Capture the cell that displays the provided text and extract its (X, Y) central coordinate. 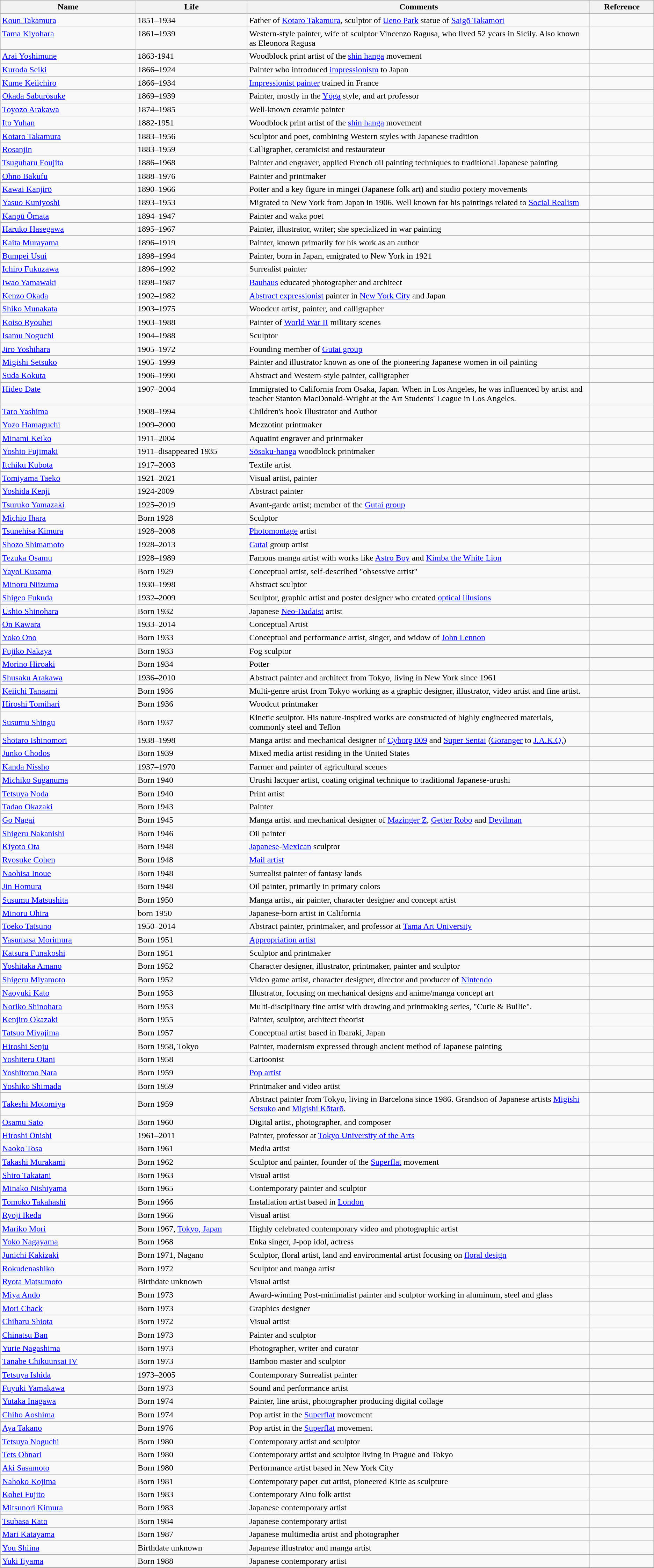
On Kawara (68, 624)
Kanpū Ōmata (68, 216)
1869–1939 (191, 96)
Manga artist and mechanical designer of Cyborg 009 and Super Sentai (Goranger to J.A.K.Q.) (419, 740)
Hideo Date (68, 393)
Print artist (419, 793)
Tomoko Takahashi (68, 1202)
Textile artist (419, 465)
Taro Yashima (68, 412)
Born 1984 (191, 1521)
Multi-disciplinary fine artist with drawing and printmaking series, "Cutie & Bullie". (419, 1006)
Performance artist based in New York City (419, 1468)
Contemporary artist and sculptor (419, 1441)
Rokudenashiko (68, 1268)
Shozo Shimamoto (68, 544)
Hiroshi Senju (68, 1046)
Ryota Matsumoto (68, 1282)
Jiro Yoshihara (68, 349)
Abstract and Western-style painter, calligrapher (419, 375)
Father of Kotaro Takamura, sculptor of Ueno Park statue of Saigō Takamori (419, 20)
1930–1998 (191, 584)
Conceptual artist, self-described "obsessive artist" (419, 571)
1909–2000 (191, 425)
Enka singer, J-pop idol, actress (419, 1242)
1894–1947 (191, 216)
1924-2009 (191, 491)
Junichi Kakizaki (68, 1255)
Fuyuki Yamakawa (68, 1388)
Visual artist, painter (419, 478)
1906–1990 (191, 375)
Born 1963 (191, 1175)
1883–1959 (191, 149)
Born 1962 (191, 1162)
Tsuruko Yamazaki (68, 505)
Bauhaus educated photographer and architect (419, 282)
Kotaro Takamura (68, 136)
Born 1968 (191, 1242)
Urushi lacquer artist, coating original technique to traditional Japanese-urushi (419, 780)
1861–1939 (191, 38)
born 1950 (191, 913)
Okada Saburōsuke (68, 96)
Tama Kiyohara (68, 38)
Hiroshi Tomihari (68, 704)
Minoru Ohira (68, 913)
Shigeru Miyamoto (68, 980)
Highly celebrated contemporary video and photographic artist (419, 1228)
Tsuguharu Foujita (68, 162)
Tets Ohnari (68, 1454)
Mixed media artist residing in the United States (419, 753)
1874–1985 (191, 109)
Mori Chack (68, 1308)
Minako Nishiyama (68, 1188)
Noriko Shinohara (68, 1006)
Yoshitaka Amano (68, 966)
1883–1956 (191, 136)
1936–2010 (191, 678)
Bumpei Usui (68, 256)
Sculptor, graphic artist and poster designer who created optical illusions (419, 598)
Kiyoto Ota (68, 847)
Kenjiro Okazaki (68, 1019)
1921–2021 (191, 478)
Western-style painter, wife of sculptor Vincenzo Ragusa, who lived 52 years in Sicily. Also known as Eleonora Ragusa (419, 38)
Takeshi Motomiya (68, 1104)
Photomontage artist (419, 531)
1933–2014 (191, 624)
Minoru Niizuma (68, 584)
Born 1961 (191, 1149)
Miya Ando (68, 1295)
1888–1976 (191, 176)
Famous manga artist with works like Astro Boy and Kimba the White Lion (419, 558)
Naoko Tosa (68, 1149)
Sculptor, floral artist, land and environmental artist focusing on floral design (419, 1255)
Tetsuya Noda (68, 793)
Naohisa Inoue (68, 873)
Surrealist painter of fantasy lands (419, 873)
Tomiyama Taeko (68, 478)
1950–2014 (191, 926)
Shotaro Ishinomori (68, 740)
Ryosuke Cohen (68, 860)
Surrealist painter (419, 269)
Susumu Matsushita (68, 900)
Founding member of Gutai group (419, 349)
Iwao Yamawaki (68, 282)
Abstract painter and architect from Tokyo, living in New York since 1961 (419, 678)
Award-winning Post-minimalist painter and sculptor working in aluminum, steel and glass (419, 1295)
You Shiina (68, 1548)
1973–2005 (191, 1375)
Kenzo Okada (68, 296)
Takashi Murakami (68, 1162)
Kaita Murayama (68, 243)
Junko Chodos (68, 753)
Contemporary painter and sculptor (419, 1188)
Yoshio Fujimaki (68, 451)
Chiharu Shiota (68, 1322)
Woodcut artist, painter, and calligrapher (419, 309)
1902–1982 (191, 296)
Sculptor and printmaker (419, 953)
1905–1972 (191, 349)
Painter and printmaker (419, 176)
Chinatsu Ban (68, 1335)
Reference (622, 7)
1907–2004 (191, 393)
1896–1992 (191, 269)
Comments (419, 7)
Go Nagai (68, 820)
Installation artist based in London (419, 1202)
Aya Takano (68, 1428)
Toyozo Arakawa (68, 109)
Tsunehisa Kimura (68, 531)
Yoshiko Shimada (68, 1086)
Potter and a key figure in mingei (Japanese folk art) and studio pottery movements (419, 189)
Yoko Nagayama (68, 1242)
Yoko Ono (68, 638)
1866–1924 (191, 70)
Impressionist painter trained in France (419, 83)
Born 1971, Nagano (191, 1255)
Isamu Noguchi (68, 335)
1851–1934 (191, 20)
Born 1943 (191, 807)
Yozo Hamaguchi (68, 425)
Sculptor and painter, founder of the Superflat movement (419, 1162)
Japanese Neo-Dadaist artist (419, 611)
Keiichi Tanaami (68, 691)
Painter, line artist, photographer producing digital collage (419, 1401)
Kuroda Seiki (68, 70)
Japanese illustrator and manga artist (419, 1548)
Born 1929 (191, 571)
Haruko Hasegawa (68, 229)
1903–1988 (191, 322)
Sculptor and poet, combining Western styles with Japanese tradition (419, 136)
Born 1967, Tokyo, Japan (191, 1228)
Fujiko Nakaya (68, 651)
Kinetic sculptor. His nature-inspired works are constructed of highly engineered materials, commonly steel and Teflon (419, 722)
Painter and sculptor (419, 1335)
Name (68, 7)
Susumu Shingu (68, 722)
Born 1932 (191, 611)
1903–1975 (191, 309)
1904–1988 (191, 335)
Calligrapher, ceramicist and restaurateur (419, 149)
Contemporary Surrealist painter (419, 1375)
Painter of World War II military scenes (419, 322)
1917–2003 (191, 465)
Koiso Ryouhei (68, 322)
Painter, known primarily for his work as an author (419, 243)
Mitsunori Kimura (68, 1508)
1932–2009 (191, 598)
Life (191, 7)
1893–1953 (191, 203)
Painter, born in Japan, emigrated to New York in 1921 (419, 256)
Born 1955 (191, 1019)
Born 1950 (191, 900)
Mail artist (419, 860)
Aquatint engraver and printmaker (419, 438)
Mariko Mori (68, 1228)
Oil painter, primarily in primary colors (419, 887)
Born 1965 (191, 1188)
Arai Yoshimune (68, 56)
Born 1958 (191, 1060)
Chiho Aoshima (68, 1415)
Avant-garde artist; member of the Gutai group (419, 505)
Born 1957 (191, 1033)
Koun Takamura (68, 20)
Born 1960 (191, 1122)
Tatsuo Miyajima (68, 1033)
1928–1989 (191, 558)
Painter and engraver, applied French oil painting techniques to traditional Japanese painting (419, 162)
1863-1941 (191, 56)
Shiko Munakata (68, 309)
1890–1966 (191, 189)
1898–1994 (191, 256)
1866–1934 (191, 83)
1908–1994 (191, 412)
Minami Keiko (68, 438)
Yoshitomo Nara (68, 1073)
Tsubasa Kato (68, 1521)
Fog sculptor (419, 651)
Yurie Nagashima (68, 1348)
Kawai Kanjirō (68, 189)
Sōsaku-hanga woodblock printmaker (419, 451)
Painter (419, 807)
Mezzotint printmaker (419, 425)
Michiko Suganuma (68, 780)
Hiroshi Ōnishi (68, 1135)
Yuki Iiyama (68, 1561)
Painter, modernism expressed through ancient method of Japanese painting (419, 1046)
Woodcut printmaker (419, 704)
Itchiku Kubota (68, 465)
Oil painter (419, 833)
Born 1981 (191, 1481)
Born 1988 (191, 1561)
1895–1967 (191, 229)
Shigeru Nakanishi (68, 833)
Conceptual Artist (419, 624)
Rosanjin (68, 149)
Potter (419, 664)
Born 1928 (191, 518)
Yoshiteru Otani (68, 1060)
Cartoonist (419, 1060)
1886–1968 (191, 162)
Graphics designer (419, 1308)
1961–2011 (191, 1135)
Nahoko Kojima (68, 1481)
Painter, mostly in the Yōga style, and art professor (419, 96)
Farmer and painter of agricultural scenes (419, 767)
Manga artist and mechanical designer of Mazinger Z, Getter Robo and Devilman (419, 820)
Painter and illustrator known as one of the pioneering Japanese women in oil painting (419, 362)
Abstract painter (419, 491)
Painter, sculptor, architect theorist (419, 1019)
Media artist (419, 1149)
Japanese-born artist in California (419, 913)
Conceptual artist based in Ibaraki, Japan (419, 1033)
Born 1946 (191, 833)
Painter, illustrator, writer; she specialized in war painting (419, 229)
Photographer, writer and curator (419, 1348)
1911–2004 (191, 438)
Conceptual and performance artist, singer, and widow of John Lennon (419, 638)
Mari Katayama (68, 1534)
Contemporary Ainu folk artist (419, 1495)
Multi-genre artist from Tokyo working as a graphic designer, illustrator, video artist and fine artist. (419, 691)
Shusaku Arakawa (68, 678)
Ohno Bakufu (68, 176)
Yoshida Kenji (68, 491)
Born 1939 (191, 753)
1925–2019 (191, 505)
Painter, professor at Tokyo University of the Arts (419, 1135)
Yasumasa Morimura (68, 940)
Contemporary artist and sculptor living in Prague and Tokyo (419, 1454)
Character designer, illustrator, printmaker, painter and sculptor (419, 966)
Illustrator, focusing on mechanical designs and anime/manga concept art (419, 993)
Katsura Funakoshi (68, 953)
Suda Kokuta (68, 375)
1905–1999 (191, 362)
1928–2013 (191, 544)
Ushio Shinohara (68, 611)
Printmaker and video artist (419, 1086)
Manga artist, air painter, character designer and concept artist (419, 900)
Jin Homura (68, 887)
Tetsuya Ishida (68, 1375)
Painter and waka poet (419, 216)
Pop artist (419, 1073)
Tetsuya Noguchi (68, 1441)
1898–1987 (191, 282)
Kume Keiichiro (68, 83)
1882-1951 (191, 123)
Morino Hiroaki (68, 664)
Sculptor and manga artist (419, 1268)
Abstract painter from Tokyo, living in Barcelona since 1986. Grandson of Japanese artists Migishi Setsuko and Migishi Kōtarō. (419, 1104)
Shigeo Fukuda (68, 598)
Tanabe Chikuunsai IV (68, 1361)
Yutaka Inagawa (68, 1401)
Migishi Setsuko (68, 362)
Born 1987 (191, 1534)
Sound and performance artist (419, 1388)
Abstract expressionist painter in New York City and Japan (419, 296)
Japanese-Mexican sculptor (419, 847)
Ryoji Ikeda (68, 1215)
Bamboo master and sculptor (419, 1361)
Born 1937 (191, 722)
1911–disappeared 1935 (191, 451)
Born 1934 (191, 664)
Painter who introduced impressionism to Japan (419, 70)
Appropriation artist (419, 940)
Children's book Illustrator and Author (419, 412)
Born 1958, Tokyo (191, 1046)
Well-known ceramic painter (419, 109)
1937–1970 (191, 767)
Aki Sasamoto (68, 1468)
Japanese multimedia artist and photographer (419, 1534)
Osamu Sato (68, 1122)
Tadao Okazaki (68, 807)
Video game artist, character designer, director and producer of Nintendo (419, 980)
Yayoi Kusama (68, 571)
Yasuo Kuniyoshi (68, 203)
1928–2008 (191, 531)
Toeko Tatsuno (68, 926)
Born 1976 (191, 1428)
Michio Ihara (68, 518)
Migrated to New York from Japan in 1906. Well known for his paintings related to Social Realism (419, 203)
Gutai group artist (419, 544)
1896–1919 (191, 243)
Abstract sculptor (419, 584)
Contemporary paper cut artist, pioneered Kirie as sculpture (419, 1481)
Naoyuki Kato (68, 993)
Ichiro Fukuzawa (68, 269)
Born 1945 (191, 820)
Digital artist, photographer, and composer (419, 1122)
Kanda Nissho (68, 767)
Ito Yuhan (68, 123)
Kohei Fujito (68, 1495)
Tezuka Osamu (68, 558)
Abstract painter, printmaker, and professor at Tama Art University (419, 926)
Shiro Takatani (68, 1175)
1938–1998 (191, 740)
